Search for the cell housing the specified text and yield its (x, y) center coordinate. 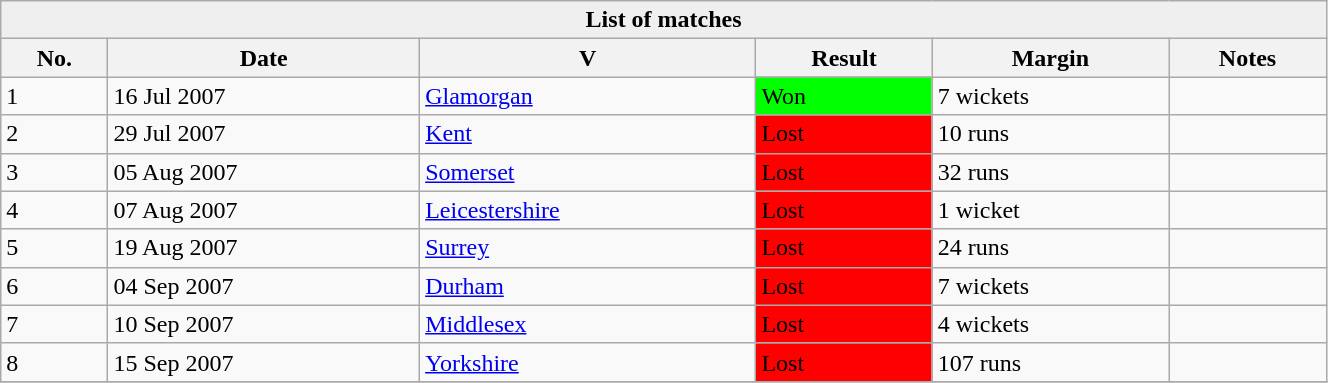
10 Sep 2007 (264, 324)
Yorkshire (588, 362)
3 (54, 172)
Surrey (588, 248)
5 (54, 248)
Date (264, 58)
2 (54, 134)
16 Jul 2007 (264, 96)
Leicestershire (588, 210)
No. (54, 58)
05 Aug 2007 (264, 172)
V (588, 58)
Glamorgan (588, 96)
10 runs (1050, 134)
32 runs (1050, 172)
4 (54, 210)
Somerset (588, 172)
Result (844, 58)
7 (54, 324)
04 Sep 2007 (264, 286)
8 (54, 362)
1 (54, 96)
Middlesex (588, 324)
Kent (588, 134)
24 runs (1050, 248)
List of matches (664, 20)
07 Aug 2007 (264, 210)
Margin (1050, 58)
Durham (588, 286)
1 wicket (1050, 210)
Notes (1248, 58)
29 Jul 2007 (264, 134)
6 (54, 286)
15 Sep 2007 (264, 362)
107 runs (1050, 362)
4 wickets (1050, 324)
Won (844, 96)
19 Aug 2007 (264, 248)
